From the cell containing the given text, extract its center point as (x, y) coordinate. 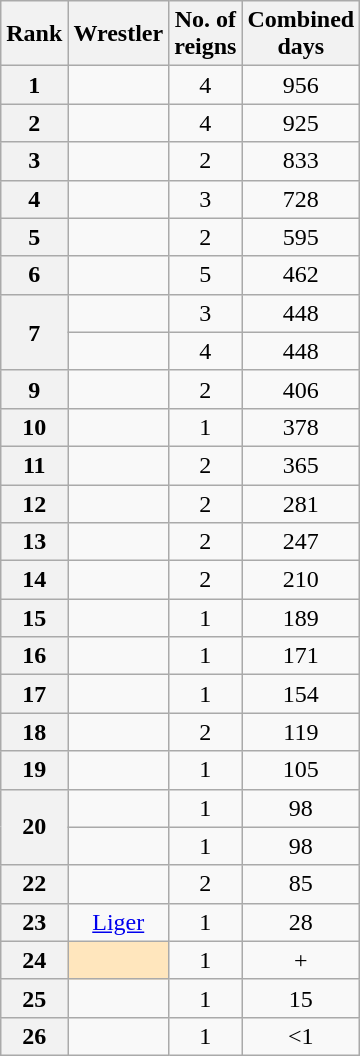
154 (301, 694)
6 (34, 275)
728 (301, 199)
16 (34, 656)
Liger (118, 922)
365 (301, 465)
189 (301, 618)
10 (34, 427)
Wrestler (118, 34)
462 (301, 275)
11 (34, 465)
20 (34, 827)
247 (301, 542)
14 (34, 580)
119 (301, 732)
406 (301, 389)
105 (301, 770)
7 (34, 332)
<1 (301, 1036)
25 (34, 998)
13 (34, 542)
24 (34, 960)
9 (34, 389)
19 (34, 770)
378 (301, 427)
+ (301, 960)
833 (301, 161)
925 (301, 123)
281 (301, 503)
210 (301, 580)
28 (301, 922)
26 (34, 1036)
17 (34, 694)
595 (301, 237)
12 (34, 503)
85 (301, 884)
No. ofreigns (206, 34)
18 (34, 732)
171 (301, 656)
22 (34, 884)
Rank (34, 34)
23 (34, 922)
Combineddays (301, 34)
956 (301, 85)
